From the cell containing the given text, extract its center point as (x, y) coordinate. 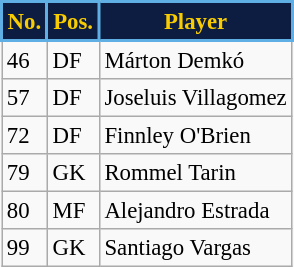
79 (25, 173)
72 (25, 136)
No. (25, 22)
Pos. (73, 22)
Player (196, 22)
Márton Demkó (196, 60)
Finnley O'Brien (196, 136)
GK (73, 173)
80 (25, 211)
46 (25, 60)
57 (25, 98)
Alejandro Estrada (196, 211)
MF (73, 211)
Rommel Tarin (196, 173)
Joseluis Villagomez (196, 98)
